From the cell containing the given text, extract its center point as [X, Y] coordinate. 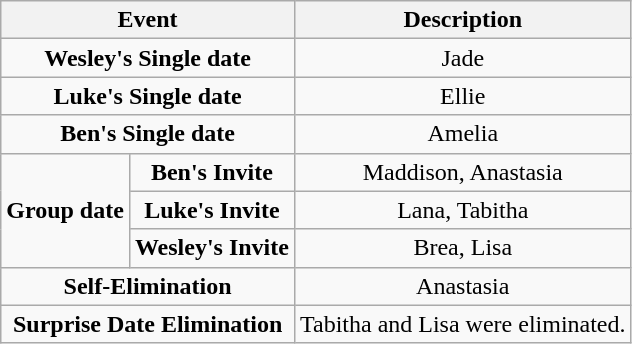
Event [148, 20]
Surprise Date Elimination [148, 324]
Jade [462, 58]
Luke's Invite [212, 210]
Ellie [462, 96]
Lana, Tabitha [462, 210]
Ben's Invite [212, 172]
Tabitha and Lisa were eliminated. [462, 324]
Anastasia [462, 286]
Luke's Single date [148, 96]
Group date [66, 210]
Self-Elimination [148, 286]
Wesley's Single date [148, 58]
Description [462, 20]
Ben's Single date [148, 134]
Amelia [462, 134]
Brea, Lisa [462, 248]
Wesley's Invite [212, 248]
Maddison, Anastasia [462, 172]
